Return (X, Y) of the center of cell containing provided text 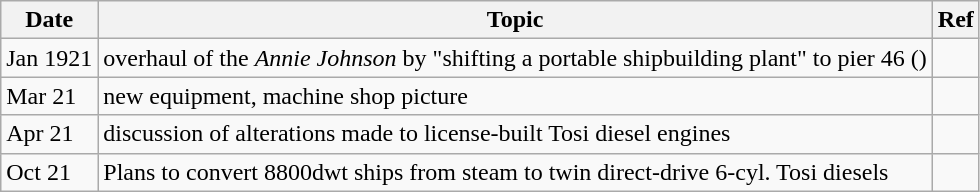
Jan 1921 (50, 58)
Apr 21 (50, 134)
Plans to convert 8800dwt ships from steam to twin direct-drive 6-cyl. Tosi diesels (516, 172)
Ref (956, 20)
overhaul of the Annie Johnson by "shifting a portable shipbuilding plant" to pier 46 () (516, 58)
Mar 21 (50, 96)
Date (50, 20)
new equipment, machine shop picture (516, 96)
Oct 21 (50, 172)
Topic (516, 20)
discussion of alterations made to license-built Tosi diesel engines (516, 134)
